Provide the (X, Y) coordinate of the cell's center where the given text is located.  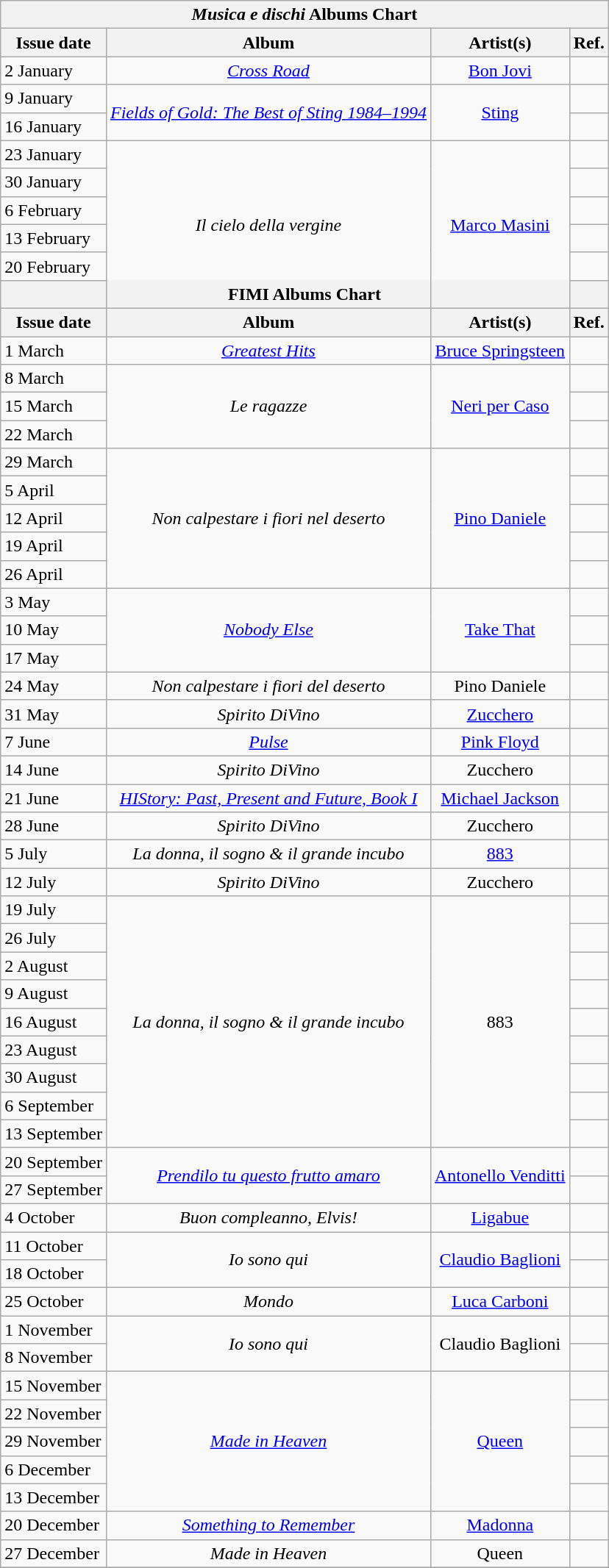
15 March (54, 407)
16 January (54, 126)
20 February (54, 266)
Nobody Else (268, 630)
12 April (54, 518)
11 October (54, 1246)
1 November (54, 1330)
19 July (54, 910)
26 April (54, 574)
FIMI Albums Chart (304, 294)
20 September (54, 1161)
2 August (54, 966)
31 May (54, 714)
6 September (54, 1106)
Pulse (268, 742)
Madonna (500, 1525)
10 May (54, 630)
Le ragazze (268, 407)
Buon compleanno, Elvis! (268, 1217)
14 June (54, 770)
Musica e dischi Albums Chart (304, 15)
9 January (54, 99)
29 March (54, 462)
Pink Floyd (500, 742)
24 May (54, 686)
22 November (54, 1414)
Bon Jovi (500, 71)
5 April (54, 490)
Take That (500, 630)
17 May (54, 658)
1 March (54, 351)
8 November (54, 1358)
Prendilo tu questo frutto amaro (268, 1175)
4 October (54, 1217)
27 September (54, 1189)
Luca Carboni (500, 1302)
23 August (54, 1050)
15 November (54, 1386)
21 June (54, 798)
Michael Jackson (500, 798)
28 June (54, 826)
22 March (54, 434)
Greatest Hits (268, 351)
Cross Road (268, 71)
5 July (54, 854)
Fields of Gold: The Best of Sting 1984–1994 (268, 112)
Bruce Springsteen (500, 351)
19 April (54, 546)
23 January (54, 154)
8 March (54, 379)
13 December (54, 1497)
30 August (54, 1078)
7 June (54, 742)
3 May (54, 602)
Neri per Caso (500, 407)
Non calpestare i fiori nel deserto (268, 518)
2 January (54, 71)
Antonello Venditti (500, 1175)
Ligabue (500, 1217)
29 November (54, 1442)
25 October (54, 1302)
Something to Remember (268, 1525)
Mondo (268, 1302)
9 August (54, 994)
Non calpestare i fiori del deserto (268, 686)
12 July (54, 882)
Marco Masini (500, 224)
16 August (54, 1022)
Il cielo della vergine (268, 224)
HIStory: Past, Present and Future, Book I (268, 798)
13 February (54, 238)
13 September (54, 1134)
Sting (500, 112)
27 December (54, 1553)
6 December (54, 1469)
20 December (54, 1525)
26 July (54, 938)
18 October (54, 1274)
6 February (54, 210)
30 January (54, 182)
